Scan for the cell matching the given text and deliver its [x, y] coordinate at center. 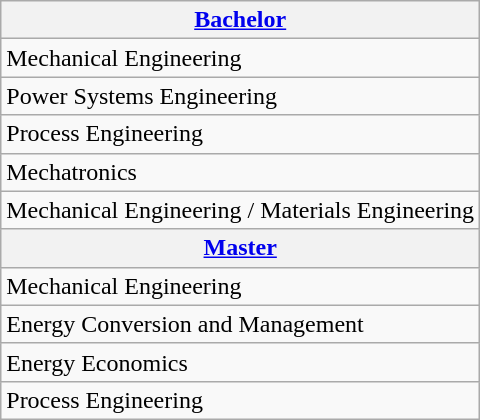
Energy Economics [240, 362]
Energy Conversion and Management [240, 324]
Power Systems Engineering [240, 96]
Mechanical Engineering / Materials Engineering [240, 210]
Master [240, 248]
Bachelor [240, 20]
Mechatronics [240, 172]
